From the cell containing the given text, extract its center point as (x, y) coordinate. 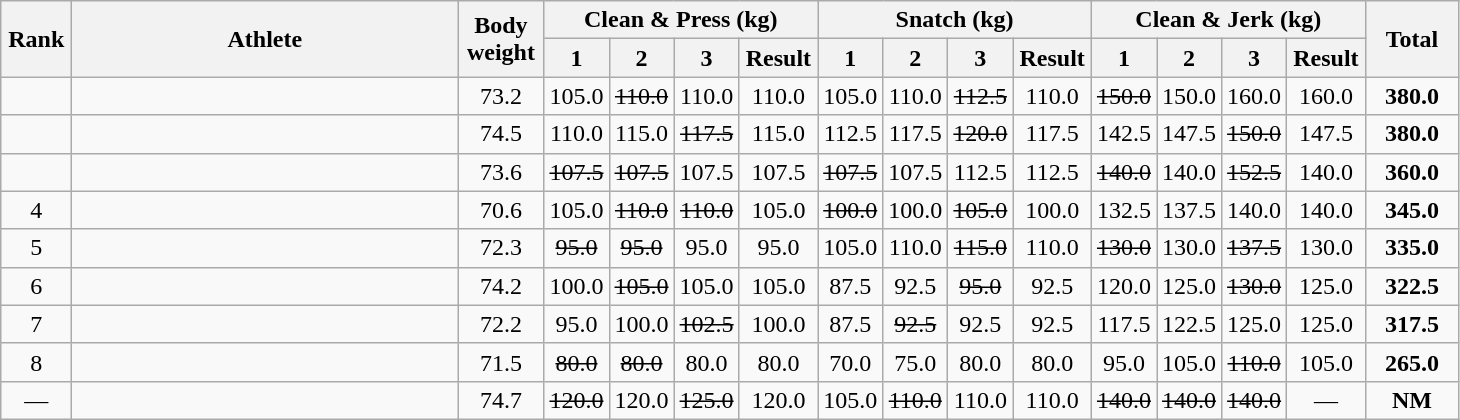
152.5 (1254, 172)
Body weight (501, 39)
Snatch (kg) (955, 20)
335.0 (1412, 248)
122.5 (1188, 324)
317.5 (1412, 324)
142.5 (1124, 134)
74.2 (501, 286)
73.6 (501, 172)
102.5 (706, 324)
72.2 (501, 324)
Total (1412, 39)
8 (36, 362)
Clean & Press (kg) (681, 20)
4 (36, 210)
5 (36, 248)
Rank (36, 39)
70.6 (501, 210)
322.5 (1412, 286)
Clean & Jerk (kg) (1228, 20)
70.0 (850, 362)
74.7 (501, 400)
360.0 (1412, 172)
74.5 (501, 134)
345.0 (1412, 210)
71.5 (501, 362)
6 (36, 286)
NM (1412, 400)
265.0 (1412, 362)
75.0 (916, 362)
132.5 (1124, 210)
73.2 (501, 96)
7 (36, 324)
Athlete (265, 39)
72.3 (501, 248)
